Capture the cell that displays the provided text and extract its [X, Y] central coordinate. 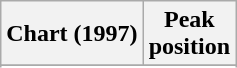
Chart (1997) [72, 34]
Peakposition [189, 34]
